Capture the cell that displays the provided text and extract its (X, Y) central coordinate. 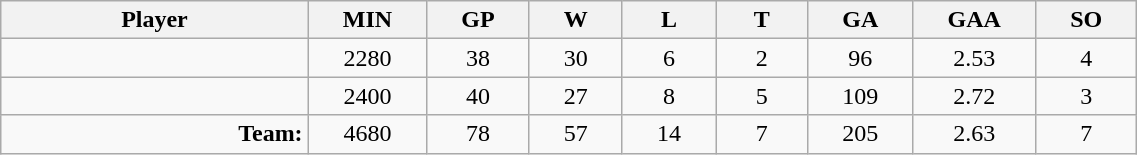
GP (478, 20)
W (576, 20)
4 (1086, 58)
2 (762, 58)
2.63 (974, 134)
2.53 (974, 58)
38 (478, 58)
30 (576, 58)
SO (1086, 20)
109 (860, 96)
8 (668, 96)
14 (668, 134)
2280 (368, 58)
Player (154, 20)
3 (1086, 96)
27 (576, 96)
96 (860, 58)
4680 (368, 134)
GAA (974, 20)
T (762, 20)
40 (478, 96)
57 (576, 134)
MIN (368, 20)
2.72 (974, 96)
5 (762, 96)
GA (860, 20)
6 (668, 58)
205 (860, 134)
L (668, 20)
Team: (154, 134)
2400 (368, 96)
78 (478, 134)
